Capture the cell that displays the provided text and extract its (X, Y) central coordinate. 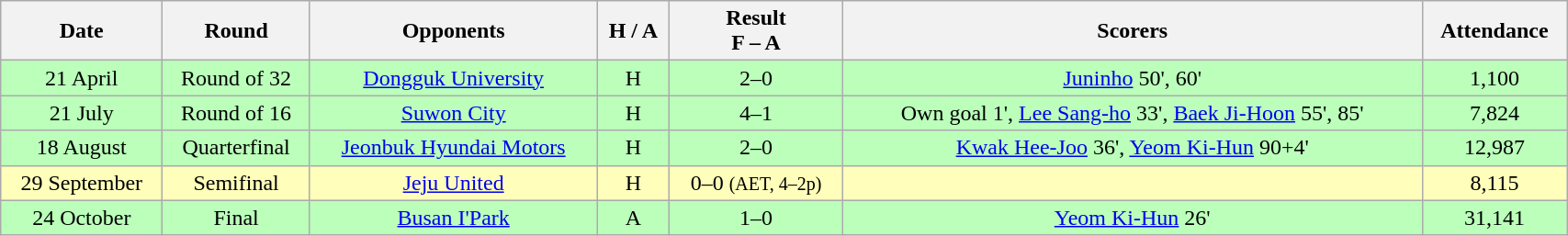
Own goal 1', Lee Sang-ho 33', Baek Ji-Hoon 55', 85' (1132, 113)
Kwak Hee-Joo 36', Yeom Ki-Hun 90+4' (1132, 148)
7,824 (1494, 113)
31,141 (1494, 218)
Scorers (1132, 31)
Jeju United (454, 183)
1,100 (1494, 78)
0–0 (AET, 4–2p) (756, 183)
Juninho 50', 60' (1132, 78)
Semifinal (237, 183)
Date (82, 31)
Round of 16 (237, 113)
H / A (634, 31)
21 July (82, 113)
Opponents (454, 31)
Attendance (1494, 31)
4–1 (756, 113)
18 August (82, 148)
8,115 (1494, 183)
Suwon City (454, 113)
Busan I'Park (454, 218)
21 April (82, 78)
Yeom Ki-Hun 26' (1132, 218)
A (634, 218)
ResultF – A (756, 31)
1–0 (756, 218)
Dongguk University (454, 78)
Round of 32 (237, 78)
Quarterfinal (237, 148)
Jeonbuk Hyundai Motors (454, 148)
24 October (82, 218)
Final (237, 218)
12,987 (1494, 148)
Round (237, 31)
29 September (82, 183)
